Identify which cell holds the provided text, then report its [x, y] central coordinate. 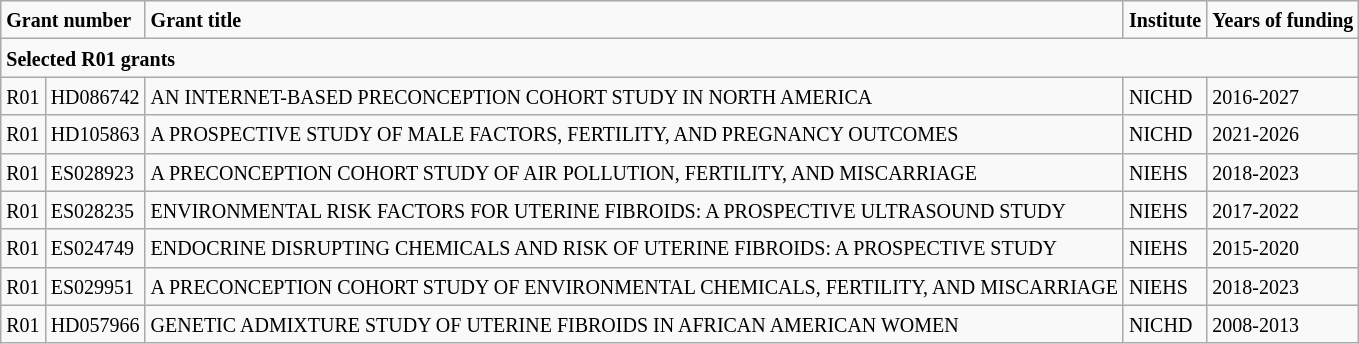
2015-2020 [1283, 248]
A PRECONCEPTION COHORT STUDY OF AIR POLLUTION, FERTILITY, AND MISCARRIAGE [634, 172]
HD105863 [95, 134]
ENDOCRINE DISRUPTING CHEMICALS AND RISK OF UTERINE FIBROIDS: A PROSPECTIVE STUDY [634, 248]
Institute [1164, 20]
2017-2022 [1283, 210]
ES028235 [95, 210]
Selected R01 grants [680, 58]
GENETIC ADMIXTURE STUDY OF UTERINE FIBROIDS IN AFRICAN AMERICAN WOMEN [634, 324]
AN INTERNET-BASED PRECONCEPTION COHORT STUDY IN NORTH AMERICA [634, 96]
A PRECONCEPTION COHORT STUDY OF ENVIRONMENTAL CHEMICALS, FERTILITY, AND MISCARRIAGE [634, 286]
2008-2013 [1283, 324]
A PROSPECTIVE STUDY OF MALE FACTORS, FERTILITY, AND PREGNANCY OUTCOMES [634, 134]
HD057966 [95, 324]
ES028923 [95, 172]
Years of funding [1283, 20]
2016-2027 [1283, 96]
HD086742 [95, 96]
2021-2026 [1283, 134]
ES029951 [95, 286]
Grant number [73, 20]
ENVIRONMENTAL RISK FACTORS FOR UTERINE FIBROIDS: A PROSPECTIVE ULTRASOUND STUDY [634, 210]
Grant title [634, 20]
ES024749 [95, 248]
